For the text-containing cell, return its midpoint in (X, Y) coordinate format. 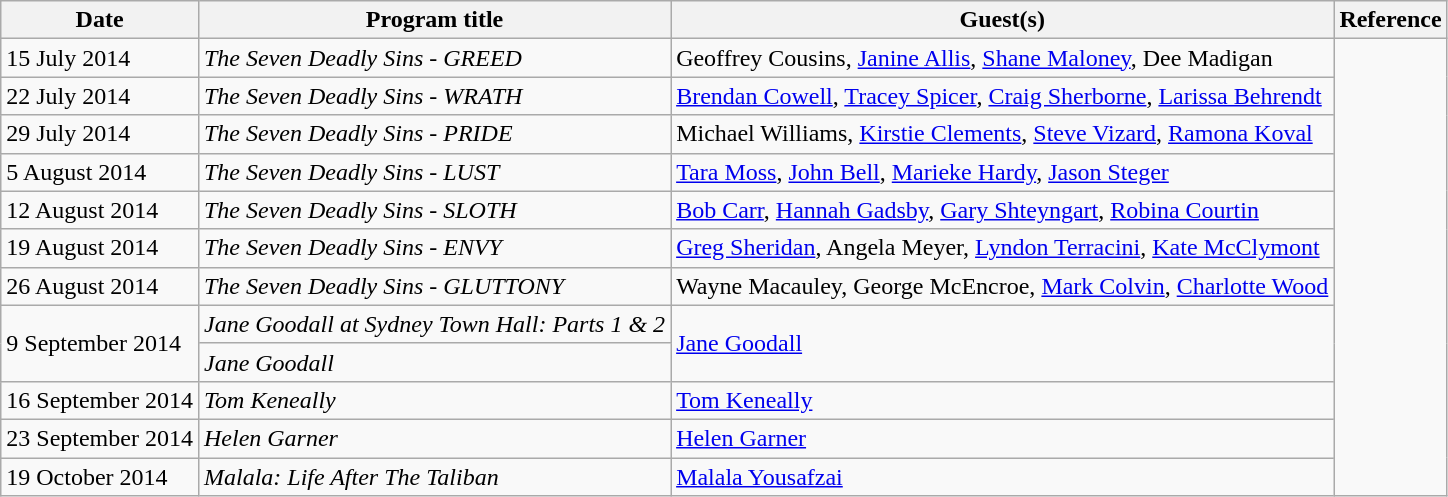
Reference (1390, 20)
Program title (434, 20)
Date (100, 20)
Brendan Cowell, Tracey Spicer, Craig Sherborne, Larissa Behrendt (1002, 96)
The Seven Deadly Sins - GREED (434, 58)
Greg Sheridan, Angela Meyer, Lyndon Terracini, Kate McClymont (1002, 248)
19 August 2014 (100, 248)
The Seven Deadly Sins - LUST (434, 172)
Wayne Macauley, George McEncroe, Mark Colvin, Charlotte Wood (1002, 286)
Malala: Life After The Taliban (434, 477)
Geoffrey Cousins, Janine Allis, Shane Maloney, Dee Madigan (1002, 58)
26 August 2014 (100, 286)
22 July 2014 (100, 96)
19 October 2014 (100, 477)
16 September 2014 (100, 400)
Jane Goodall at Sydney Town Hall: Parts 1 & 2 (434, 324)
The Seven Deadly Sins - GLUTTONY (434, 286)
Guest(s) (1002, 20)
Tara Moss, John Bell, Marieke Hardy, Jason Steger (1002, 172)
5 August 2014 (100, 172)
The Seven Deadly Sins - PRIDE (434, 134)
Bob Carr, Hannah Gadsby, Gary Shteyngart, Robina Courtin (1002, 210)
Malala Yousafzai (1002, 477)
9 September 2014 (100, 343)
23 September 2014 (100, 438)
Michael Williams, Kirstie Clements, Steve Vizard, Ramona Koval (1002, 134)
29 July 2014 (100, 134)
12 August 2014 (100, 210)
The Seven Deadly Sins - SLOTH (434, 210)
15 July 2014 (100, 58)
The Seven Deadly Sins - ENVY (434, 248)
The Seven Deadly Sins - WRATH (434, 96)
